Capture the cell that displays the provided text and extract its (X, Y) central coordinate. 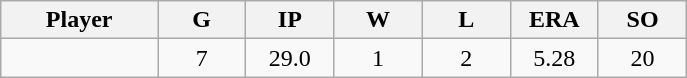
7 (202, 58)
IP (290, 20)
SO (642, 20)
5.28 (554, 58)
2 (466, 58)
20 (642, 58)
ERA (554, 20)
G (202, 20)
L (466, 20)
Player (80, 20)
29.0 (290, 58)
1 (378, 58)
W (378, 20)
